Output the (x, y) coordinate of the center of the cell containing the given text.  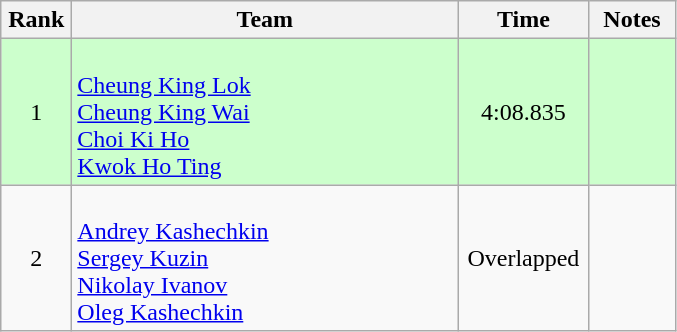
Team (265, 20)
1 (36, 112)
Andrey KashechkinSergey KuzinNikolay IvanovOleg Kashechkin (265, 258)
Notes (632, 20)
Overlapped (524, 258)
Time (524, 20)
Cheung King LokCheung King WaiChoi Ki HoKwok Ho Ting (265, 112)
2 (36, 258)
Rank (36, 20)
4:08.835 (524, 112)
